Capture the cell that displays the provided text and extract its [X, Y] central coordinate. 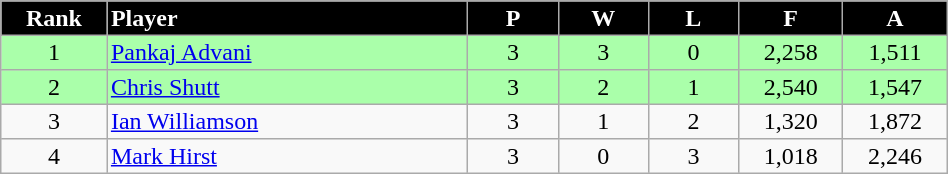
Pankaj Advani [288, 52]
1,018 [790, 156]
A [895, 18]
2,258 [790, 52]
Ian Williamson [288, 121]
4 [54, 156]
L [693, 18]
Mark Hirst [288, 156]
Chris Shutt [288, 87]
1,320 [790, 121]
F [790, 18]
1,511 [895, 52]
2,246 [895, 156]
2,540 [790, 87]
Rank [54, 18]
1,872 [895, 121]
P [513, 18]
1,547 [895, 87]
W [603, 18]
Player [288, 18]
